Identify which cell holds the provided text, then report its [x, y] central coordinate. 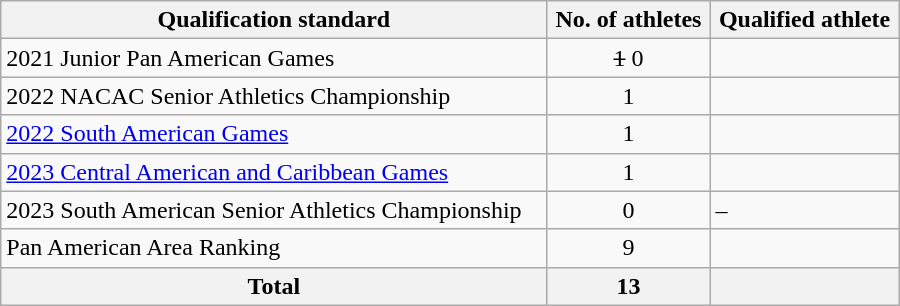
2023 South American Senior Athletics Championship [274, 210]
2022 South American Games [274, 134]
Total [274, 286]
9 [628, 248]
13 [628, 286]
Qualification standard [274, 20]
Pan American Area Ranking [274, 248]
– [804, 210]
2021 Junior Pan American Games [274, 58]
2022 NACAC Senior Athletics Championship [274, 96]
Qualified athlete [804, 20]
2023 Central American and Caribbean Games [274, 172]
0 [628, 210]
1 0 [628, 58]
No. of athletes [628, 20]
